For the text-containing cell, return its midpoint in [x, y] coordinate format. 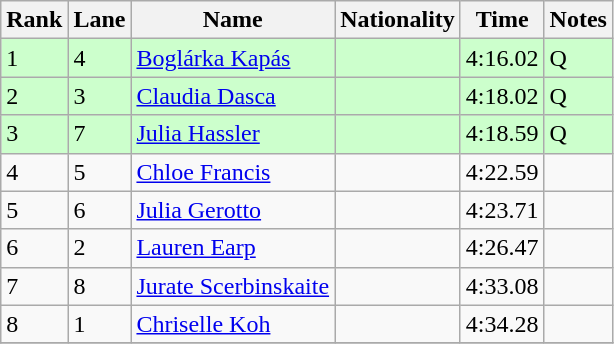
Lauren Earp [233, 248]
Boglárka Kapás [233, 58]
4:16.02 [502, 58]
Julia Gerotto [233, 210]
4:18.02 [502, 96]
4:22.59 [502, 172]
Lane [100, 20]
4:34.28 [502, 324]
Julia Hassler [233, 134]
4:26.47 [502, 248]
Notes [578, 20]
Jurate Scerbinskaite [233, 286]
Claudia Dasca [233, 96]
Nationality [398, 20]
Chriselle Koh [233, 324]
Rank [34, 20]
4:18.59 [502, 134]
4:23.71 [502, 210]
Chloe Francis [233, 172]
Name [233, 20]
4:33.08 [502, 286]
Time [502, 20]
